Detect which cell encompasses the target text, then output its (x, y) center coordinate. 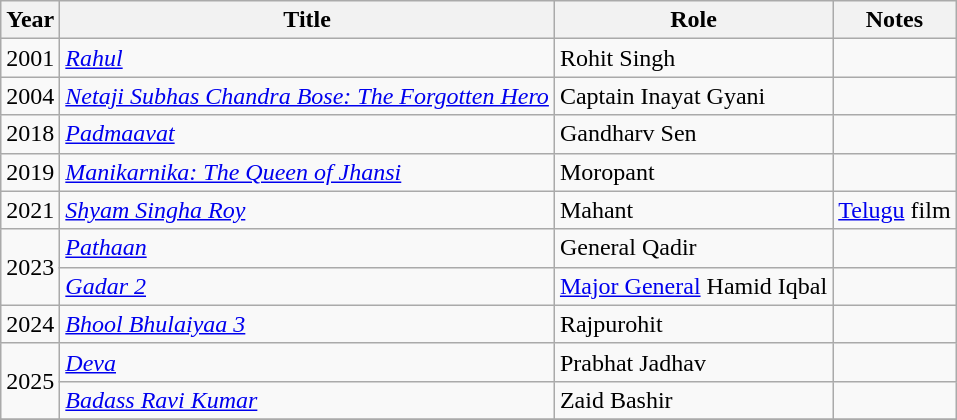
2018 (30, 134)
Role (693, 20)
Rajpurohit (693, 324)
2024 (30, 324)
Gandharv Sen (693, 134)
Netaji Subhas Chandra Bose: The Forgotten Hero (308, 96)
Badass Ravi Kumar (308, 400)
Title (308, 20)
2021 (30, 210)
Year (30, 20)
Zaid Bashir (693, 400)
2025 (30, 381)
Telugu film (894, 210)
2001 (30, 58)
Notes (894, 20)
Prabhat Jadhav (693, 362)
2004 (30, 96)
Gadar 2 (308, 286)
Padmaavat (308, 134)
Mahant (693, 210)
Shyam Singha Roy (308, 210)
Manikarnika: The Queen of Jhansi (308, 172)
Pathaan (308, 248)
2019 (30, 172)
Major General Hamid Iqbal (693, 286)
Moropant (693, 172)
Deva (308, 362)
Rohit Singh (693, 58)
2023 (30, 267)
General Qadir (693, 248)
Rahul (308, 58)
Captain Inayat Gyani (693, 96)
Bhool Bhulaiyaa 3 (308, 324)
